Provide the [X, Y] coordinate of the cell's center where the given text is located.  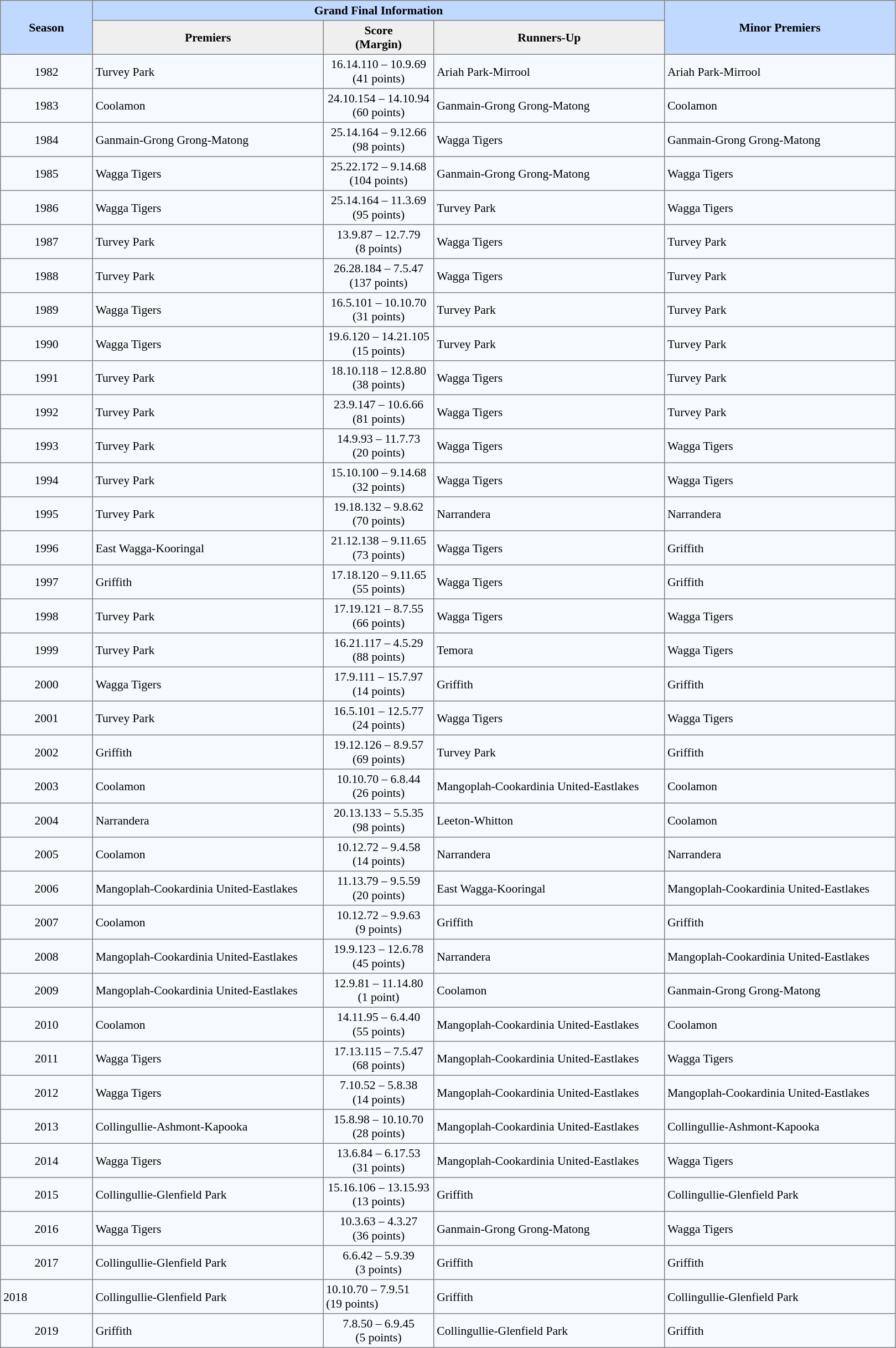
17.9.111 – 15.7.97(14 points) [379, 684]
14.9.93 – 11.7.73(20 points) [379, 446]
1985 [46, 174]
15.16.106 – 13.15.93(13 points) [379, 1195]
25.22.172 – 9.14.68(104 points) [379, 174]
2014 [46, 1160]
26.28.184 – 7.5.47(137 points) [379, 276]
1992 [46, 412]
1987 [46, 242]
2015 [46, 1195]
13.9.87 – 12.7.79(8 points) [379, 242]
2007 [46, 922]
16.14.110 – 10.9.69(41 points) [379, 71]
1983 [46, 106]
1994 [46, 480]
16.21.117 – 4.5.29(88 points) [379, 650]
1988 [46, 276]
2003 [46, 786]
20.13.133 – 5.5.35(98 points) [379, 820]
1990 [46, 344]
2004 [46, 820]
16.5.101 – 10.10.70(31 points) [379, 310]
21.12.138 – 9.11.65(73 points) [379, 548]
14.11.95 – 6.4.40(55 points) [379, 1024]
1998 [46, 616]
2012 [46, 1092]
12.9.81 – 11.14.80(1 point) [379, 991]
1989 [46, 310]
25.14.164 – 11.3.69(95 points) [379, 208]
17.19.121 – 8.7.55(66 points) [379, 616]
18.10.118 – 12.8.80(38 points) [379, 378]
1995 [46, 514]
7.8.50 – 6.9.45(5 points) [379, 1331]
2002 [46, 752]
Minor Premiers [780, 28]
1984 [46, 139]
19.9.123 – 12.6.78(45 points) [379, 956]
24.10.154 – 14.10.94(60 points) [379, 106]
17.18.120 – 9.11.65(55 points) [379, 582]
10.12.72 – 9.9.63(9 points) [379, 922]
2001 [46, 718]
2019 [46, 1331]
2010 [46, 1024]
2006 [46, 888]
25.14.164 – 9.12.66(98 points) [379, 139]
1997 [46, 582]
13.6.84 – 6.17.53(31 points) [379, 1160]
23.9.147 – 10.6.66(81 points) [379, 412]
Runners-Up [549, 38]
15.10.100 – 9.14.68(32 points) [379, 480]
10.10.70 – 7.9.51(19 points) [379, 1297]
2018 [46, 1297]
11.13.79 – 9.5.59(20 points) [379, 888]
7.10.52 – 5.8.38(14 points) [379, 1092]
Season [46, 28]
6.6.42 – 5.9.39(3 points) [379, 1263]
2005 [46, 854]
1991 [46, 378]
Leeton-Whitton [549, 820]
19.6.120 – 14.21.105(15 points) [379, 344]
10.12.72 – 9.4.58(14 points) [379, 854]
2011 [46, 1059]
2008 [46, 956]
16.5.101 – 12.5.77(24 points) [379, 718]
Grand Final Information [379, 11]
2016 [46, 1228]
1996 [46, 548]
1982 [46, 71]
17.13.115 – 7.5.47(68 points) [379, 1059]
2013 [46, 1127]
Premiers [208, 38]
19.12.126 – 8.9.57(69 points) [379, 752]
1993 [46, 446]
10.3.63 – 4.3.27(36 points) [379, 1228]
Score(Margin) [379, 38]
10.10.70 – 6.8.44(26 points) [379, 786]
1999 [46, 650]
2009 [46, 991]
15.8.98 – 10.10.70(28 points) [379, 1127]
19.18.132 – 9.8.62(70 points) [379, 514]
2000 [46, 684]
Temora [549, 650]
2017 [46, 1263]
1986 [46, 208]
